Find where the given text appears and provide that cell's center as [x, y] coordinate. 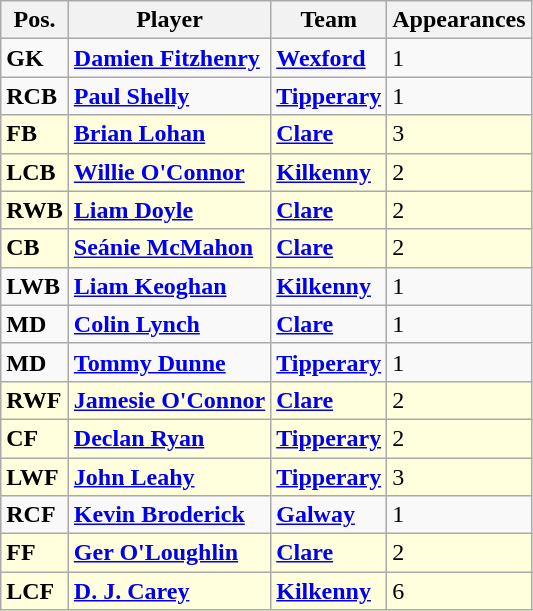
Ger O'Loughlin [169, 553]
Declan Ryan [169, 438]
CF [35, 438]
D. J. Carey [169, 591]
Tommy Dunne [169, 362]
Damien Fitzhenry [169, 58]
LCF [35, 591]
Appearances [459, 20]
Liam Keoghan [169, 286]
Paul Shelly [169, 96]
LCB [35, 172]
FF [35, 553]
RWB [35, 210]
Pos. [35, 20]
LWB [35, 286]
Wexford [329, 58]
GK [35, 58]
Jamesie O'Connor [169, 400]
Kevin Broderick [169, 515]
RCB [35, 96]
FB [35, 134]
CB [35, 248]
Colin Lynch [169, 324]
Willie O'Connor [169, 172]
John Leahy [169, 477]
Galway [329, 515]
RWF [35, 400]
Team [329, 20]
Seánie McMahon [169, 248]
6 [459, 591]
Liam Doyle [169, 210]
RCF [35, 515]
LWF [35, 477]
Brian Lohan [169, 134]
Player [169, 20]
